Pinpoint the cell where the given text exists, returning its [X, Y] midpoint coordinate. 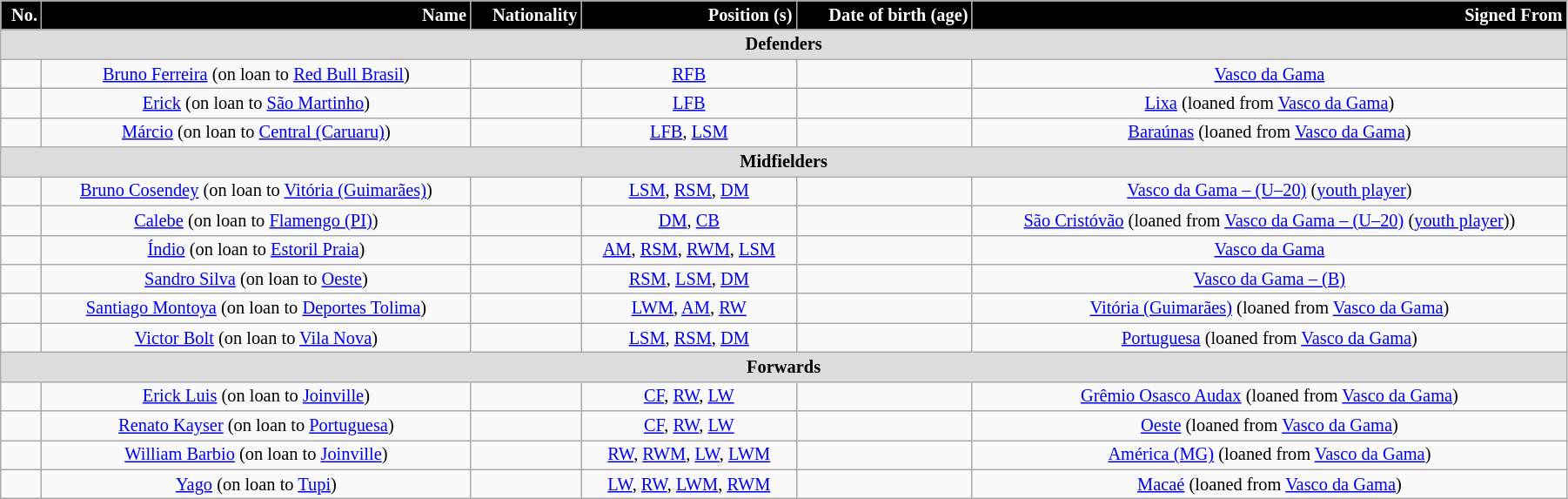
RSM, LSM, DM [689, 279]
Erick (on loan to São Martinho) [256, 103]
RFB [689, 74]
Macaé (loaned from Vasco da Gama) [1269, 484]
Vasco da Gama – (B) [1269, 279]
RW, RWM, LW, LWM [689, 455]
Bruno Cosendey (on loan to Vitória (Guimarães)) [256, 191]
Grêmio Osasco Audax (loaned from Vasco da Gama) [1269, 396]
América (MG) (loaned from Vasco da Gama) [1269, 455]
DM, CB [689, 220]
Índio (on loan to Estoril Praia) [256, 250]
Name [256, 15]
Nationality [526, 15]
Forwards [784, 367]
Baraúnas (loaned from Vasco da Gama) [1269, 132]
Yago (on loan to Tupi) [256, 484]
Erick Luis (on loan to Joinville) [256, 396]
AM, RSM, RWM, LSM [689, 250]
LFB [689, 103]
Sandro Silva (on loan to Oeste) [256, 279]
Signed From [1269, 15]
Position (s) [689, 15]
Bruno Ferreira (on loan to Red Bull Brasil) [256, 74]
Vasco da Gama – (U–20) (youth player) [1269, 191]
Oeste (loaned from Vasco da Gama) [1269, 426]
LWM, AM, RW [689, 308]
No. [21, 15]
Vitória (Guimarães) (loaned from Vasco da Gama) [1269, 308]
Santiago Montoya (on loan to Deportes Tolima) [256, 308]
Portuguesa (loaned from Vasco da Gama) [1269, 338]
Defenders [784, 44]
Calebe (on loan to Flamengo (PI)) [256, 220]
Victor Bolt (on loan to Vila Nova) [256, 338]
Márcio (on loan to Central (Caruaru)) [256, 132]
William Barbio (on loan to Joinville) [256, 455]
São Cristóvão (loaned from Vasco da Gama – (U–20) (youth player)) [1269, 220]
Lixa (loaned from Vasco da Gama) [1269, 103]
Renato Kayser (on loan to Portuguesa) [256, 426]
Date of birth (age) [884, 15]
LW, RW, LWM, RWM [689, 484]
LFB, LSM [689, 132]
Midfielders [784, 162]
